Scan for the cell matching the given text and deliver its (x, y) coordinate at center. 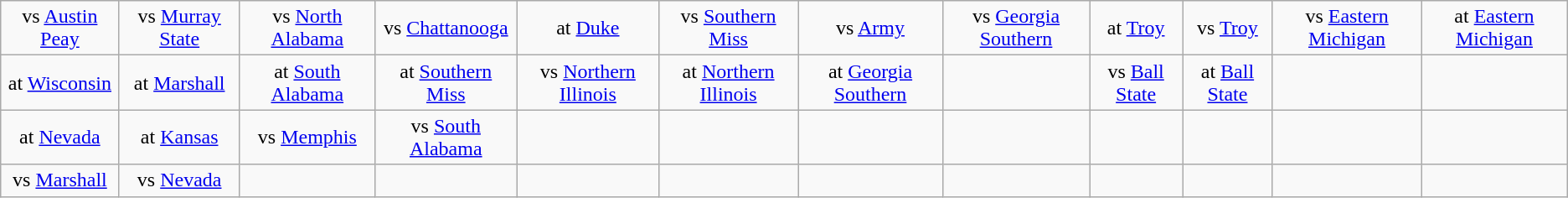
vs Marshall (60, 180)
vs Southern Miss (728, 29)
vs Eastern Michigan (1347, 29)
vs Army (871, 29)
vs Murray State (179, 29)
vs South Alabama (446, 138)
vs Nevada (179, 180)
at Wisconsin (60, 82)
vs Georgia Southern (1015, 29)
at Troy (1136, 29)
vs North Alabama (307, 29)
at Georgia Southern (871, 82)
at Marshall (179, 82)
at Duke (588, 29)
at Southern Miss (446, 82)
at Ball State (1228, 82)
at Nevada (60, 138)
vs Austin Peay (60, 29)
vs Chattanooga (446, 29)
vs Memphis (307, 138)
at Eastern Michigan (1494, 29)
at South Alabama (307, 82)
at Northern Illinois (728, 82)
vs Troy (1228, 29)
at Kansas (179, 138)
vs Northern Illinois (588, 82)
vs Ball State (1136, 82)
